Locate the cell with the specified text and output its (X, Y) center coordinate. 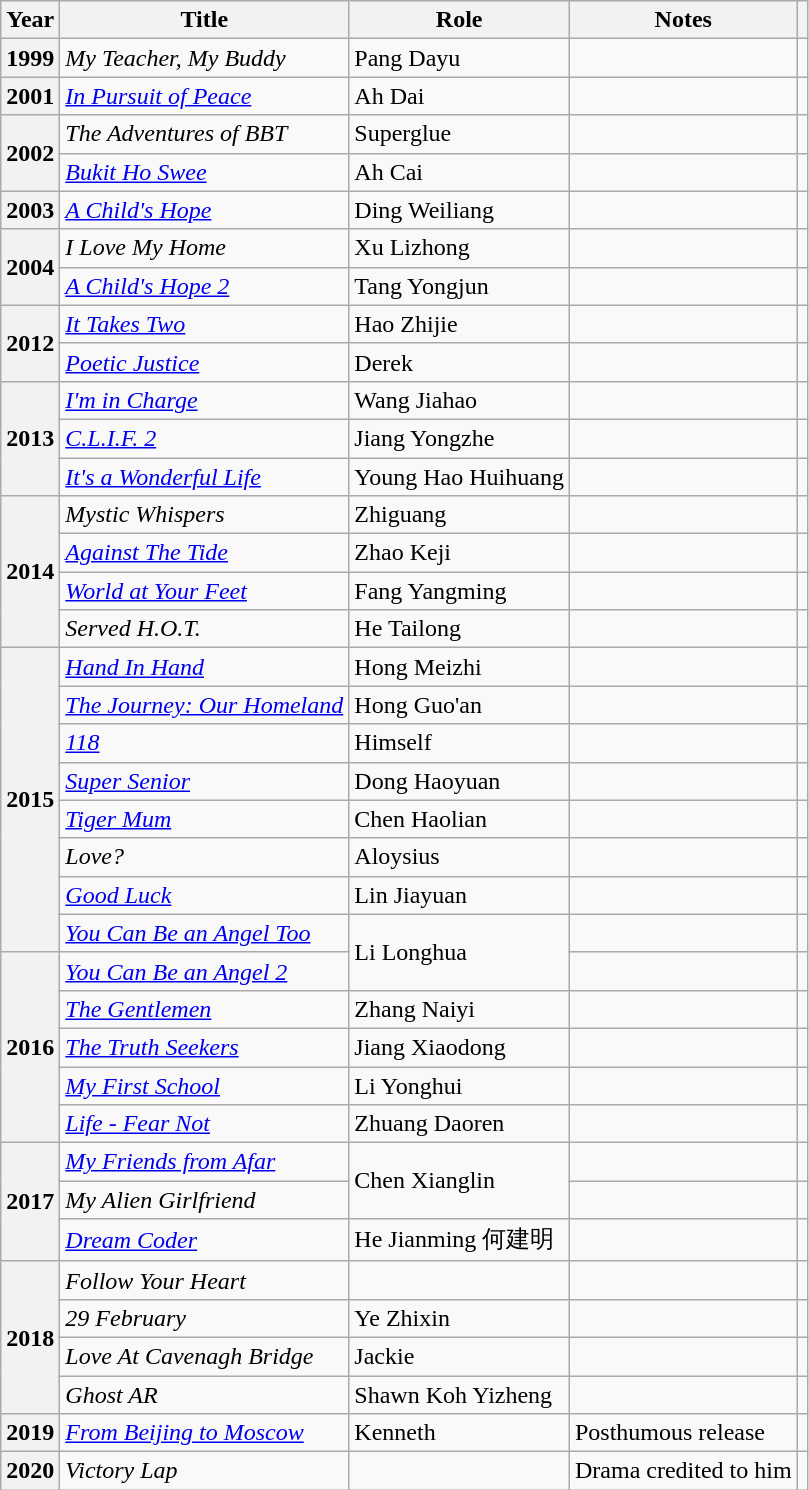
Mystic Whispers (204, 515)
Ah Cai (460, 172)
My Alien Girlfriend (204, 1200)
2020 (30, 1471)
Dream Coder (204, 1240)
Chen Haolian (460, 819)
Li Longhua (460, 952)
The Gentlemen (204, 1009)
Love At Cavenagh Bridge (204, 1356)
Himself (460, 743)
In Pursuit of Peace (204, 96)
He Tailong (460, 629)
Zhao Keji (460, 553)
A Child's Hope (204, 210)
2002 (30, 153)
2004 (30, 267)
118 (204, 743)
Notes (683, 20)
My First School (204, 1085)
2019 (30, 1433)
It Takes Two (204, 324)
Zhang Naiyi (460, 1009)
Li Yonghui (460, 1085)
Jackie (460, 1356)
Poetic Justice (204, 362)
The Journey: Our Homeland (204, 705)
Victory Lap (204, 1471)
Good Luck (204, 895)
Love? (204, 857)
Title (204, 20)
Aloysius (460, 857)
He Jianming 何建明 (460, 1240)
2003 (30, 210)
Zhuang Daoren (460, 1124)
2017 (30, 1202)
Ye Zhixin (460, 1318)
29 February (204, 1318)
Hao Zhijie (460, 324)
From Beijing to Moscow (204, 1433)
Jiang Xiaodong (460, 1047)
The Adventures of BBT (204, 134)
Hand In Hand (204, 667)
World at Your Feet (204, 591)
Tang Yongjun (460, 286)
Lin Jiayuan (460, 895)
Life - Fear Not (204, 1124)
Fang Yangming (460, 591)
Year (30, 20)
Tiger Mum (204, 819)
Hong Meizhi (460, 667)
2016 (30, 1047)
Posthumous release (683, 1433)
2013 (30, 438)
Against The Tide (204, 553)
Super Senior (204, 781)
C.L.I.F. 2 (204, 438)
It's a Wonderful Life (204, 477)
Chen Xianglin (460, 1181)
Role (460, 20)
Superglue (460, 134)
Hong Guo'an (460, 705)
Ghost AR (204, 1395)
Dong Haoyuan (460, 781)
Pang Dayu (460, 58)
Bukit Ho Swee (204, 172)
Derek (460, 362)
Served H.O.T. (204, 629)
Ding Weiliang (460, 210)
Shawn Koh Yizheng (460, 1395)
2014 (30, 572)
2012 (30, 343)
Young Hao Huihuang (460, 477)
2015 (30, 800)
A Child's Hope 2 (204, 286)
My Friends from Afar (204, 1162)
My Teacher, My Buddy (204, 58)
2001 (30, 96)
I'm in Charge (204, 400)
Wang Jiahao (460, 400)
I Love My Home (204, 248)
Jiang Yongzhe (460, 438)
Xu Lizhong (460, 248)
1999 (30, 58)
2018 (30, 1337)
You Can Be an Angel Too (204, 933)
Zhiguang (460, 515)
You Can Be an Angel 2 (204, 971)
The Truth Seekers (204, 1047)
Follow Your Heart (204, 1280)
Drama credited to him (683, 1471)
Ah Dai (460, 96)
Kenneth (460, 1433)
